Detect which cell encompasses the target text, then output its (x, y) center coordinate. 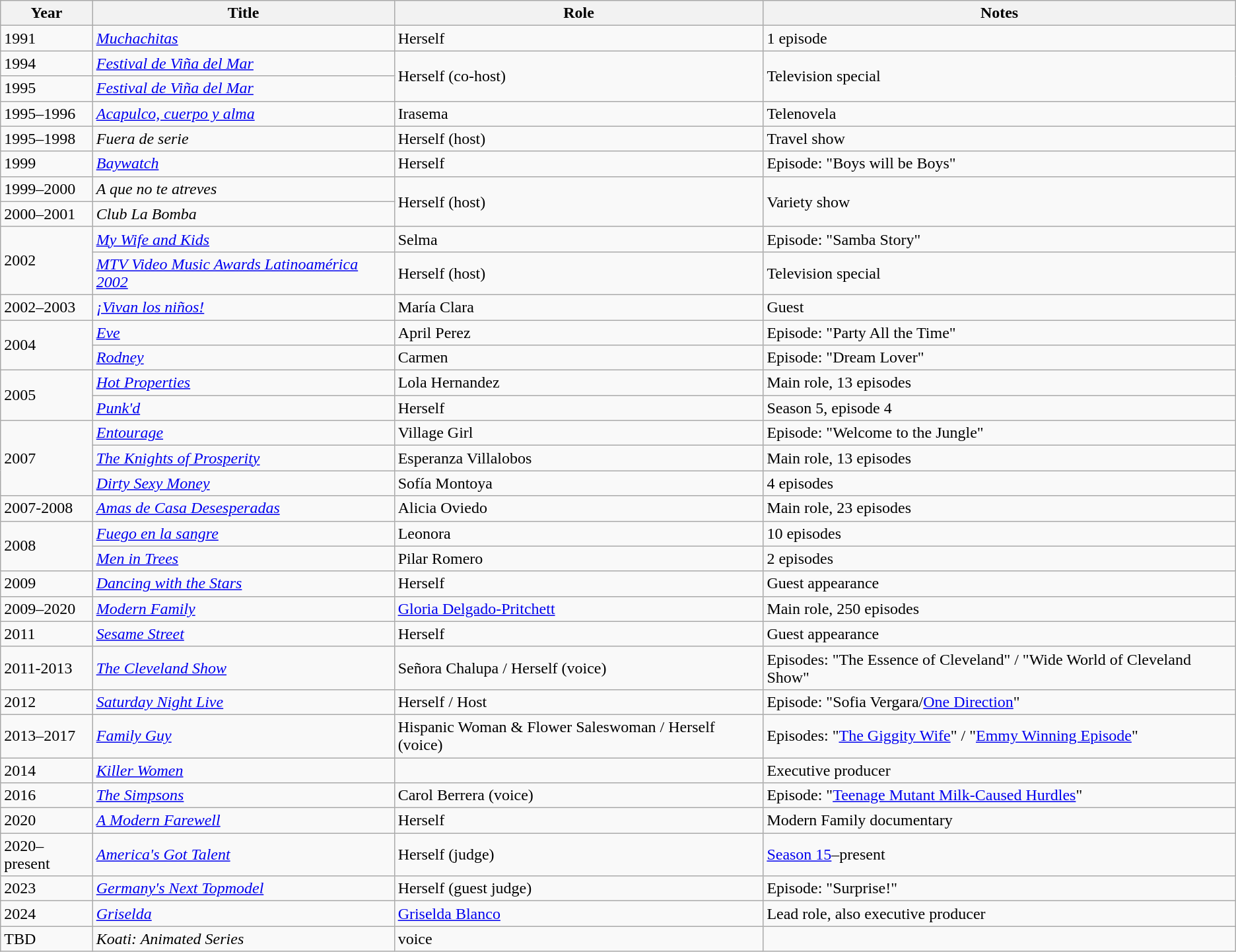
Family Guy (243, 735)
Men in Trees (243, 559)
Club La Bomba (243, 214)
2004 (46, 345)
Irasema (578, 114)
Season 5, episode 4 (1000, 408)
A Modern Farewell (243, 821)
1995–1996 (46, 114)
Episodes: "The Essence of Cleveland" / "Wide World of Cleveland Show" (1000, 668)
Herself (co-host) (578, 76)
2012 (46, 702)
Sofía Montoya (578, 483)
10 episodes (1000, 533)
America's Got Talent (243, 854)
Herself (guest judge) (578, 889)
1999 (46, 164)
Hispanic Woman & Flower Saleswoman / Herself (voice) (578, 735)
Señora Chalupa / Herself (voice) (578, 668)
Modern Family documentary (1000, 821)
Germany's Next Topmodel (243, 889)
The Knights of Prosperity (243, 458)
Griselda (243, 914)
Modern Family (243, 609)
Season 15–present (1000, 854)
2009–2020 (46, 609)
My Wife and Kids (243, 239)
Sesame Street (243, 634)
Fuego en la sangre (243, 533)
2007 (46, 458)
Title (243, 13)
2007-2008 (46, 508)
Telenovela (1000, 114)
voice (578, 939)
Acapulco, cuerpo y alma (243, 114)
Killer Women (243, 770)
Saturday Night Live (243, 702)
Year (46, 13)
Episode: "Samba Story" (1000, 239)
Episodes: "The Giggity Wife" / "Emmy Winning Episode" (1000, 735)
2014 (46, 770)
Esperanza Villalobos (578, 458)
Hot Properties (243, 383)
Gloria Delgado-Pritchett (578, 609)
2011-2013 (46, 668)
Herself (judge) (578, 854)
Koati: Animated Series (243, 939)
María Clara (578, 307)
2013–2017 (46, 735)
Variety show (1000, 201)
2016 (46, 796)
A que no te atreves (243, 189)
Fuera de serie (243, 139)
Eve (243, 332)
Alicia Oviedo (578, 508)
Pilar Romero (578, 559)
1991 (46, 38)
2023 (46, 889)
Punk'd (243, 408)
Lola Hernandez (578, 383)
Muchachitas (243, 38)
Episode: "Teenage Mutant Milk-Caused Hurdles" (1000, 796)
TBD (46, 939)
Episode: "Surprise!" (1000, 889)
2020–present (46, 854)
2009 (46, 584)
2024 (46, 914)
Dirty Sexy Money (243, 483)
Notes (1000, 13)
4 episodes (1000, 483)
2002 (46, 260)
The Simpsons (243, 796)
2008 (46, 546)
Guest (1000, 307)
Episode: "Dream Lover" (1000, 358)
Griselda Blanco (578, 914)
Episode: "Sofia Vergara/One Direction" (1000, 702)
Rodney (243, 358)
Leonora (578, 533)
Carmen (578, 358)
1994 (46, 63)
Entourage (243, 433)
Village Girl (578, 433)
MTV Video Music Awards Latinoamérica 2002 (243, 273)
Role (578, 13)
1995–1998 (46, 139)
Main role, 23 episodes (1000, 508)
Episode: "Party All the Time" (1000, 332)
1 episode (1000, 38)
April Perez (578, 332)
Amas de Casa Desesperadas (243, 508)
Main role, 250 episodes (1000, 609)
Baywatch (243, 164)
2002–2003 (46, 307)
Selma (578, 239)
2 episodes (1000, 559)
1995 (46, 88)
The Cleveland Show (243, 668)
¡Vivan los niños! (243, 307)
Lead role, also executive producer (1000, 914)
2011 (46, 634)
Episode: "Boys will be Boys" (1000, 164)
2005 (46, 395)
Herself / Host (578, 702)
1999–2000 (46, 189)
Travel show (1000, 139)
2000–2001 (46, 214)
Dancing with the Stars (243, 584)
Executive producer (1000, 770)
Episode: "Welcome to the Jungle" (1000, 433)
2020 (46, 821)
Carol Berrera (voice) (578, 796)
